Detect which cell encompasses the target text, then output its (X, Y) center coordinate. 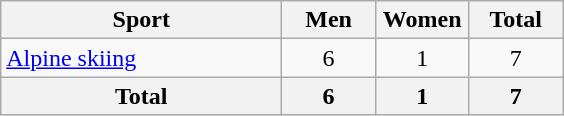
Women (422, 20)
Alpine skiing (142, 58)
Sport (142, 20)
Men (329, 20)
